Capture the cell that displays the provided text and extract its [x, y] central coordinate. 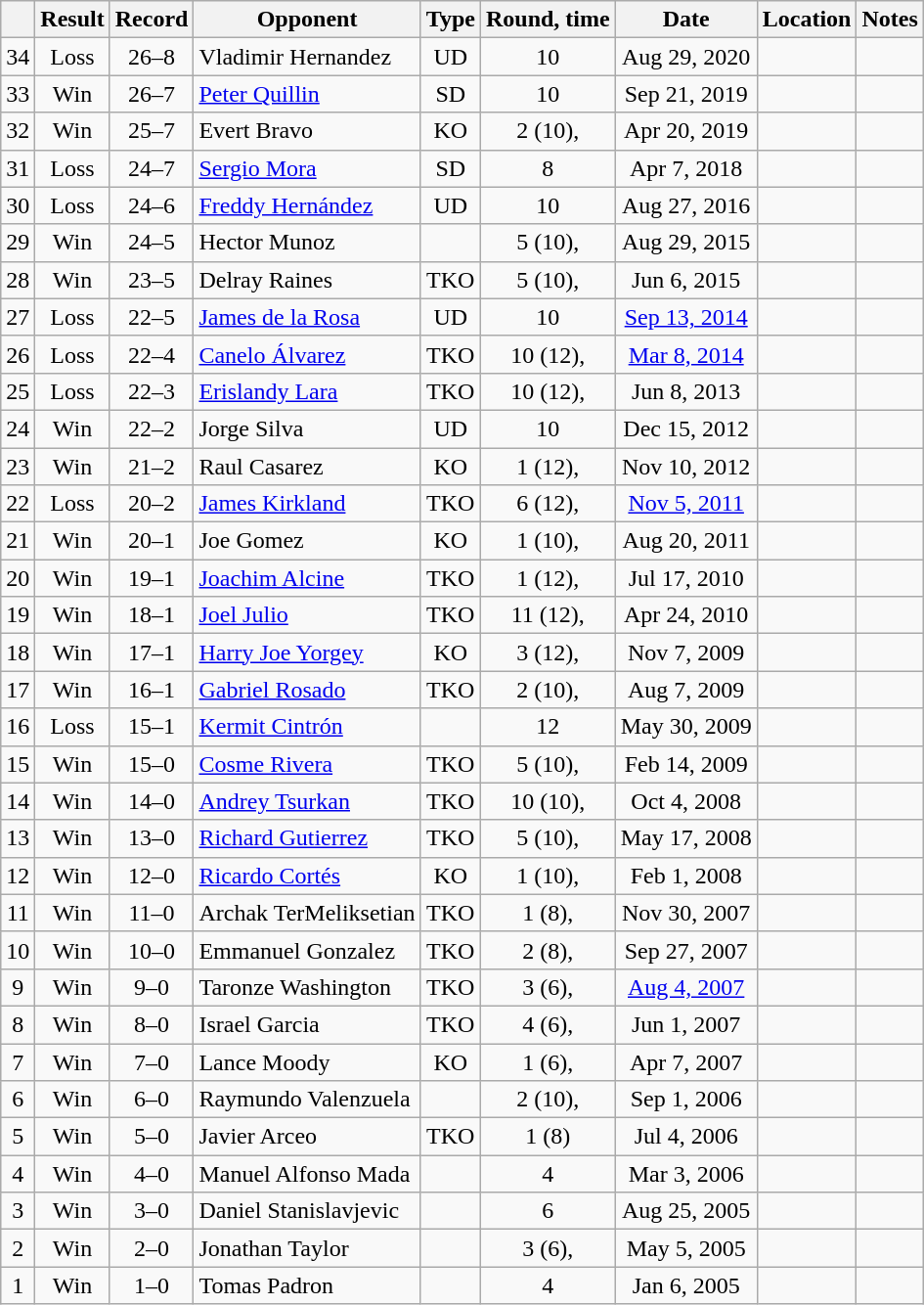
15–0 [152, 764]
20–2 [152, 504]
Result [72, 20]
13–0 [152, 838]
8–0 [152, 1024]
16–1 [152, 690]
Vladimir Hernandez [307, 57]
17 [18, 690]
6 (12), [548, 504]
Date [686, 20]
Peter Quillin [307, 94]
11 (12), [548, 615]
7–0 [152, 1061]
Emmanuel Gonzalez [307, 950]
Freddy Hernández [307, 205]
Kermit Cintrón [307, 727]
3–0 [152, 1211]
24–5 [152, 243]
1–0 [152, 1285]
Feb 1, 2008 [686, 876]
14 [18, 801]
29 [18, 243]
Manuel Alfonso Mada [307, 1174]
Record [152, 20]
28 [18, 280]
3 [18, 1211]
Apr 7, 2018 [686, 168]
15 [18, 764]
Javier Arceo [307, 1137]
Sep 13, 2014 [686, 317]
1 [18, 1285]
Sergio Mora [307, 168]
Nov 5, 2011 [686, 504]
5–0 [152, 1137]
23 [18, 467]
Aug 20, 2011 [686, 541]
Jonathan Taylor [307, 1248]
Feb 14, 2009 [686, 764]
12–0 [152, 876]
1 (8) [548, 1137]
Andrey Tsurkan [307, 801]
Evert Bravo [307, 131]
Jorge Silva [307, 428]
Aug 25, 2005 [686, 1211]
Jun 8, 2013 [686, 391]
9 [18, 987]
20–1 [152, 541]
21 [18, 541]
26 [18, 354]
Aug 27, 2016 [686, 205]
May 17, 2008 [686, 838]
Joel Julio [307, 615]
4–0 [152, 1174]
May 30, 2009 [686, 727]
Jul 4, 2006 [686, 1137]
2 [18, 1248]
21–2 [152, 467]
11 [18, 913]
Sep 27, 2007 [686, 950]
7 [18, 1061]
Jun 1, 2007 [686, 1024]
Israel Garcia [307, 1024]
James Kirkland [307, 504]
Aug 29, 2020 [686, 57]
Oct 4, 2008 [686, 801]
Hector Munoz [307, 243]
1 (8), [548, 913]
Aug 4, 2007 [686, 987]
Archak TerMeliksetian [307, 913]
2–0 [152, 1248]
10–0 [152, 950]
24–6 [152, 205]
Nov 7, 2009 [686, 652]
23–5 [152, 280]
6–0 [152, 1100]
33 [18, 94]
22–2 [152, 428]
34 [18, 57]
Delray Raines [307, 280]
1 (6), [548, 1061]
Nov 30, 2007 [686, 913]
5 [18, 1137]
Sep 1, 2006 [686, 1100]
Cosme Rivera [307, 764]
9–0 [152, 987]
18–1 [152, 615]
Sep 21, 2019 [686, 94]
25–7 [152, 131]
Lance Moody [307, 1061]
Mar 3, 2006 [686, 1174]
Notes [890, 20]
Joachim Alcine [307, 578]
Raymundo Valenzuela [307, 1100]
Joe Gomez [307, 541]
22 [18, 504]
25 [18, 391]
Daniel Stanislavjevic [307, 1211]
Tomas Padron [307, 1285]
Raul Casarez [307, 467]
24 [18, 428]
Canelo Álvarez [307, 354]
11–0 [152, 913]
Nov 10, 2012 [686, 467]
26–8 [152, 57]
14–0 [152, 801]
22–5 [152, 317]
Richard Gutierrez [307, 838]
26–7 [152, 94]
Aug 7, 2009 [686, 690]
27 [18, 317]
Location [807, 20]
Jul 17, 2010 [686, 578]
18 [18, 652]
32 [18, 131]
Jan 6, 2005 [686, 1285]
Dec 15, 2012 [686, 428]
2 (8), [548, 950]
Type [450, 20]
Aug 29, 2015 [686, 243]
22–4 [152, 354]
Mar 8, 2014 [686, 354]
17–1 [152, 652]
Erislandy Lara [307, 391]
Opponent [307, 20]
16 [18, 727]
Gabriel Rosado [307, 690]
Harry Joe Yorgey [307, 652]
May 5, 2005 [686, 1248]
19–1 [152, 578]
24–7 [152, 168]
20 [18, 578]
3 (12), [548, 652]
Round, time [548, 20]
James de la Rosa [307, 317]
4 (6), [548, 1024]
Ricardo Cortés [307, 876]
10 (10), [548, 801]
30 [18, 205]
31 [18, 168]
Apr 20, 2019 [686, 131]
Jun 6, 2015 [686, 280]
Apr 24, 2010 [686, 615]
22–3 [152, 391]
Taronze Washington [307, 987]
15–1 [152, 727]
19 [18, 615]
Apr 7, 2007 [686, 1061]
13 [18, 838]
